Identify which cell holds the provided text, then report its (X, Y) central coordinate. 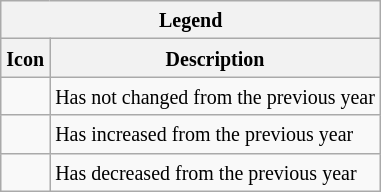
Legend (191, 20)
Has decreased from the previous year (216, 172)
Description (216, 58)
Has not changed from the previous year (216, 96)
Icon (26, 58)
Has increased from the previous year (216, 134)
